Pinpoint the cell where the given text exists, returning its [x, y] midpoint coordinate. 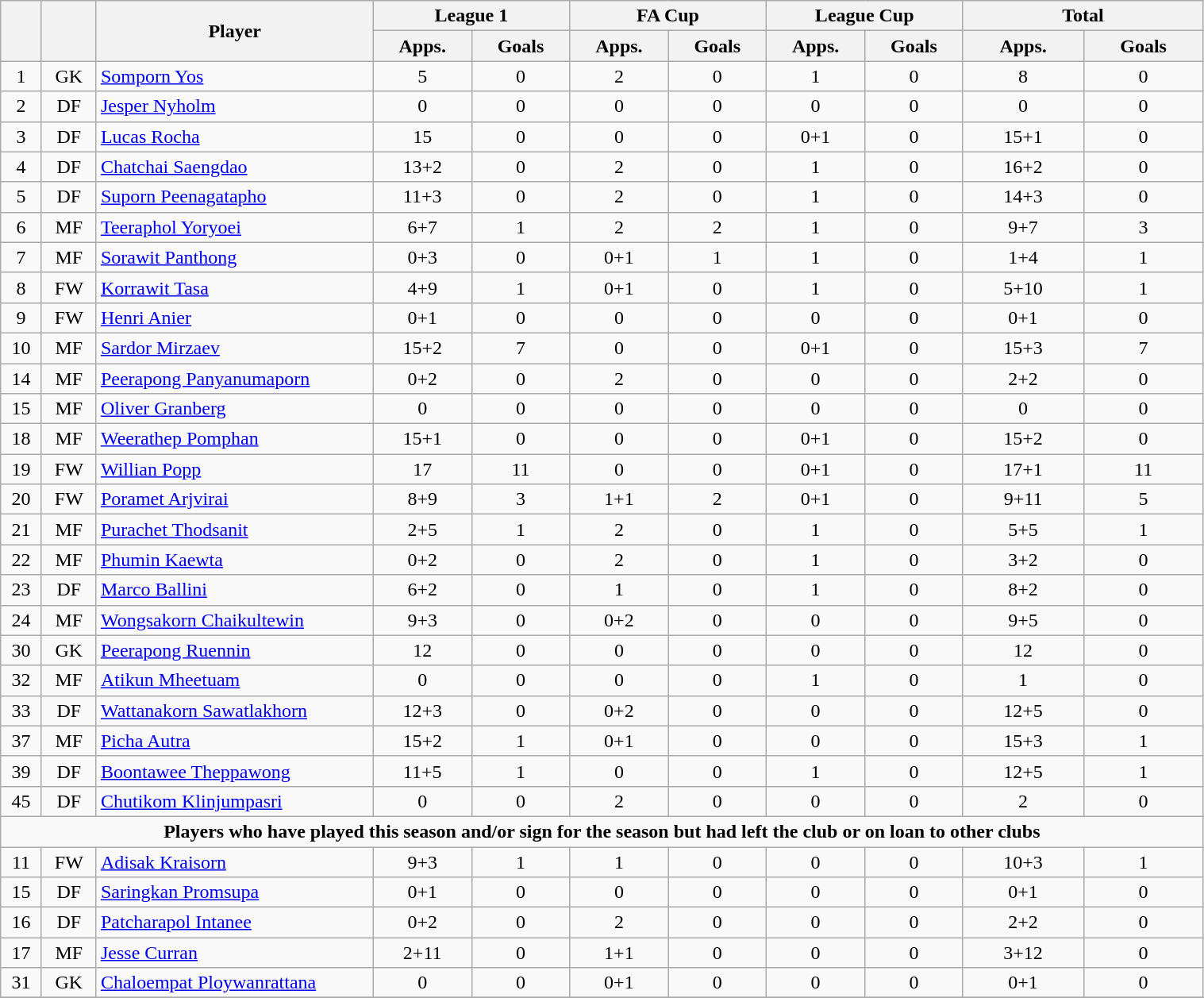
Wattanakorn Sawatlakhorn [235, 711]
18 [21, 439]
2+5 [422, 530]
3+12 [1023, 953]
37 [21, 741]
Henri Anier [235, 318]
12+3 [422, 711]
45 [21, 801]
Purachet Thodsanit [235, 530]
39 [21, 771]
9 [21, 318]
Lucas Rocha [235, 137]
21 [21, 530]
17+1 [1023, 469]
9+11 [1023, 499]
6 [21, 227]
10+3 [1023, 861]
3+2 [1023, 560]
Picha Autra [235, 741]
Sorawit Panthong [235, 257]
30 [21, 650]
Chaloempat Ploywanrattana [235, 983]
Marco Ballini [235, 590]
23 [21, 590]
8+9 [422, 499]
Wongsakorn Chaikultewin [235, 620]
2+11 [422, 953]
4+9 [422, 287]
16 [21, 923]
Peerapong Ruennin [235, 650]
16+2 [1023, 167]
0+3 [422, 257]
11+3 [422, 197]
Suporn Peenagatapho [235, 197]
10 [21, 348]
Adisak Kraisorn [235, 861]
Saringkan Promsupa [235, 892]
Sardor Mirzaev [235, 348]
9+5 [1023, 620]
11+5 [422, 771]
Patcharapol Intanee [235, 923]
Phumin Kaewta [235, 560]
4 [21, 167]
31 [21, 983]
Jesper Nyholm [235, 106]
33 [21, 711]
League Cup [864, 16]
1+4 [1023, 257]
14 [21, 379]
9+7 [1023, 227]
6+7 [422, 227]
Atikun Mheetuam [235, 680]
20 [21, 499]
14+3 [1023, 197]
Chatchai Saengdao [235, 167]
Players who have played this season and/or sign for the season but had left the club or on loan to other clubs [602, 831]
Korrawit Tasa [235, 287]
Chutikom Klinjumpasri [235, 801]
13+2 [422, 167]
Peerapong Panyanumaporn [235, 379]
Player [235, 31]
24 [21, 620]
Boontawee Theppawong [235, 771]
6+2 [422, 590]
32 [21, 680]
Willian Popp [235, 469]
8+2 [1023, 590]
League 1 [471, 16]
FA Cup [668, 16]
Jesse Curran [235, 953]
Teeraphol Yoryoei [235, 227]
Poramet Arjvirai [235, 499]
Weerathep Pomphan [235, 439]
22 [21, 560]
19 [21, 469]
Somporn Yos [235, 76]
5+10 [1023, 287]
Oliver Granberg [235, 409]
5+5 [1023, 530]
Total [1083, 16]
